From the cell containing the given text, extract its center point as [X, Y] coordinate. 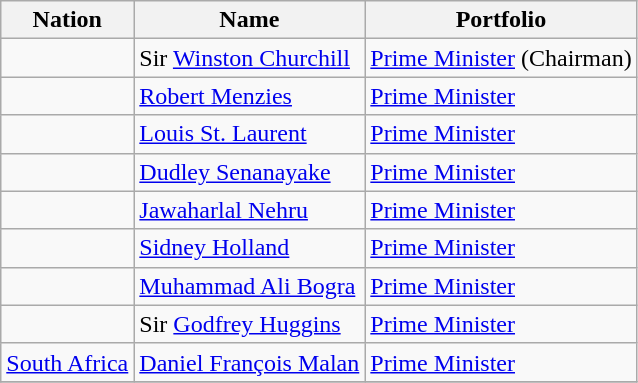
Sir Winston Churchill [250, 58]
Sir Godfrey Huggins [250, 324]
Daniel François Malan [250, 362]
Jawaharlal Nehru [250, 210]
Prime Minister (Chairman) [501, 58]
Louis St. Laurent [250, 134]
Sidney Holland [250, 248]
South Africa [68, 362]
Muhammad Ali Bogra [250, 286]
Nation [68, 20]
Dudley Senanayake [250, 172]
Robert Menzies [250, 96]
Portfolio [501, 20]
Name [250, 20]
